Find where the given text appears and provide that cell's center as (x, y) coordinate. 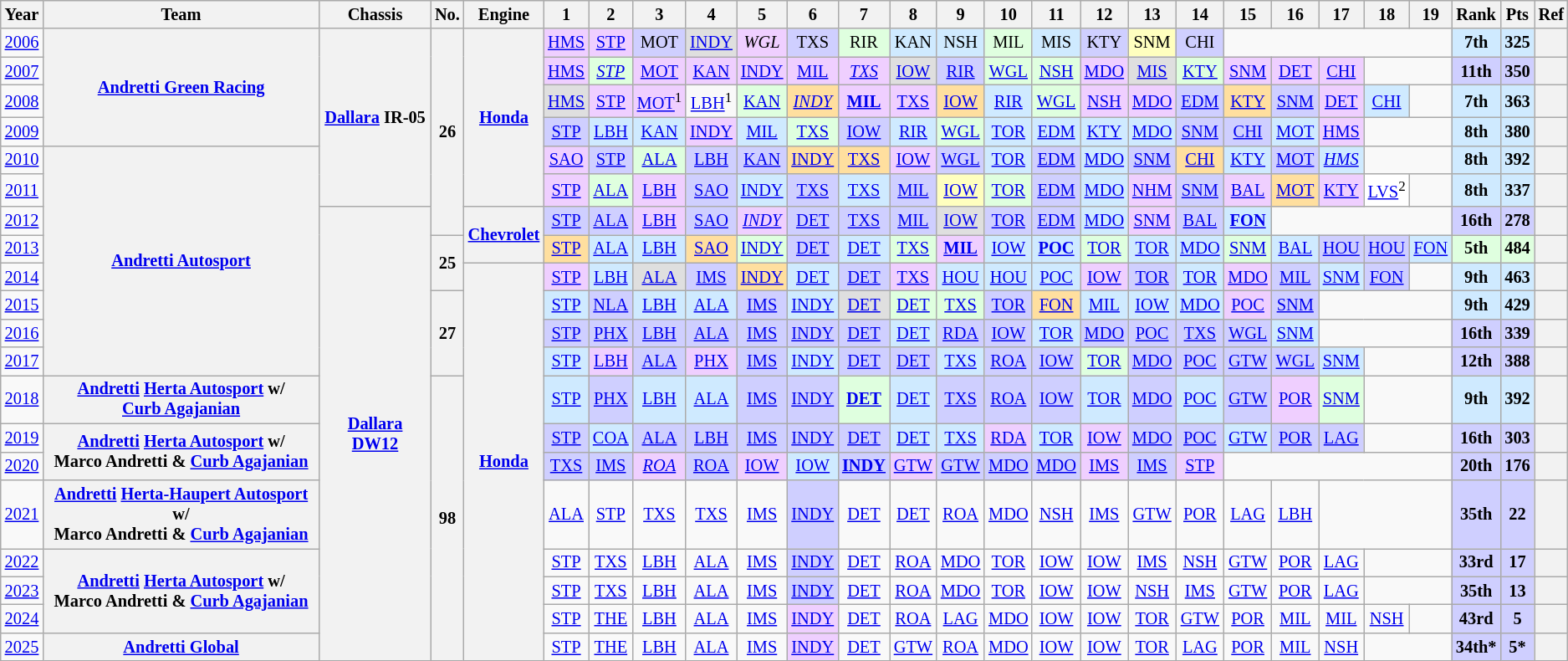
2019 (22, 438)
2 (610, 14)
Andretti Green Racing (181, 87)
2018 (22, 399)
2011 (22, 191)
2022 (22, 562)
34th* (1476, 647)
Pts (1517, 14)
10 (1009, 14)
2015 (22, 305)
2016 (22, 333)
Team (181, 14)
LBH1 (711, 100)
380 (1517, 131)
6 (813, 14)
43rd (1476, 618)
Chevrolet (503, 234)
Andretti Herta Autosport w/ Curb Agajanian (181, 399)
2006 (22, 43)
2020 (22, 466)
278 (1517, 221)
MOT1 (659, 100)
33rd (1476, 562)
98 (447, 517)
Andretti Herta Autosport w/Marco Andretti & Curb Agajanian (181, 452)
2013 (22, 249)
2017 (22, 361)
4 (711, 14)
2008 (22, 100)
176 (1517, 466)
Rank (1476, 14)
388 (1517, 361)
2023 (22, 591)
325 (1517, 43)
2007 (22, 71)
25 (447, 263)
429 (1517, 305)
8 (913, 14)
Andretti Global (181, 647)
303 (1517, 438)
14 (1199, 14)
NHM (1152, 191)
16 (1295, 14)
2014 (22, 277)
2012 (22, 221)
26 (447, 131)
463 (1517, 277)
Engine (503, 14)
12 (1104, 14)
22 (1517, 514)
339 (1517, 333)
Chassis (375, 14)
Andretti Herta-Haupert Autosport w/ Marco Andretti & Curb Agajanian (181, 514)
3 (659, 14)
11th (1476, 71)
27 (447, 333)
Andretti Herta Autosport w/ Marco Andretti & Curb Agajanian (181, 591)
484 (1517, 249)
337 (1517, 191)
12th (1476, 361)
COA (610, 438)
18 (1387, 14)
11 (1055, 14)
2021 (22, 514)
9 (960, 14)
2025 (22, 647)
Ref (1551, 14)
19 (1431, 14)
Year (22, 14)
363 (1517, 100)
2009 (22, 131)
2010 (22, 160)
1 (566, 14)
Andretti Autosport (181, 261)
20th (1476, 466)
350 (1517, 71)
Dallara DW12 (375, 433)
5th (1476, 249)
Dallara IR-05 (375, 117)
2024 (22, 618)
7 (864, 14)
LVS2 (1387, 191)
5* (1517, 647)
No. (447, 14)
15 (1248, 14)
NLA (610, 305)
